Identify which cell holds the provided text, then report its [x, y] central coordinate. 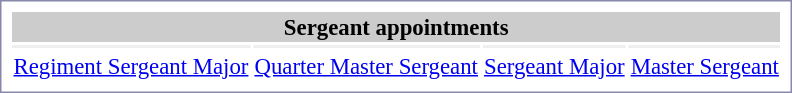
Quarter Master Sergeant [366, 66]
Regiment Sergeant Major [131, 66]
Sergeant Major [554, 66]
Sergeant appointments [396, 27]
Master Sergeant [704, 66]
